Find where the given text appears and provide that cell's center as (X, Y) coordinate. 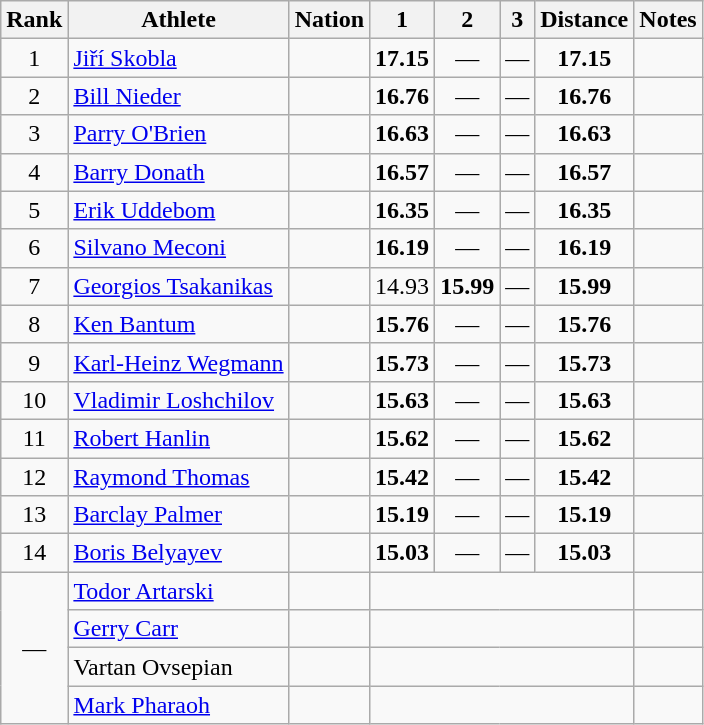
Notes (668, 20)
8 (34, 324)
13 (34, 515)
Athlete (178, 20)
Erik Uddebom (178, 210)
10 (34, 400)
Mark Pharaoh (178, 705)
5 (34, 210)
Raymond Thomas (178, 477)
Silvano Meconi (178, 248)
14.93 (402, 286)
Gerry Carr (178, 629)
Georgios Tsakanikas (178, 286)
Barry Donath (178, 172)
12 (34, 477)
Distance (584, 20)
Nation (329, 20)
Rank (34, 20)
4 (34, 172)
11 (34, 438)
Parry O'Brien (178, 134)
Jiří Skobla (178, 58)
Bill Nieder (178, 96)
Barclay Palmer (178, 515)
Vladimir Loshchilov (178, 400)
14 (34, 553)
9 (34, 362)
6 (34, 248)
7 (34, 286)
Todor Artarski (178, 591)
Vartan Ovsepian (178, 667)
Ken Bantum (178, 324)
Robert Hanlin (178, 438)
Karl-Heinz Wegmann (178, 362)
Boris Belyayev (178, 553)
